Find where the given text appears and provide that cell's center as [x, y] coordinate. 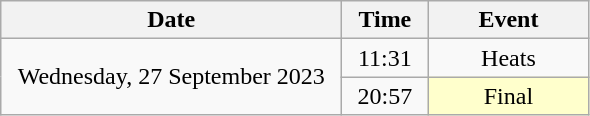
20:57 [385, 96]
Time [385, 20]
Event [508, 20]
Date [172, 20]
Heats [508, 58]
Final [508, 96]
Wednesday, 27 September 2023 [172, 77]
11:31 [385, 58]
